Return the (x, y) coordinate for the center point of the cell that contains the specified text.  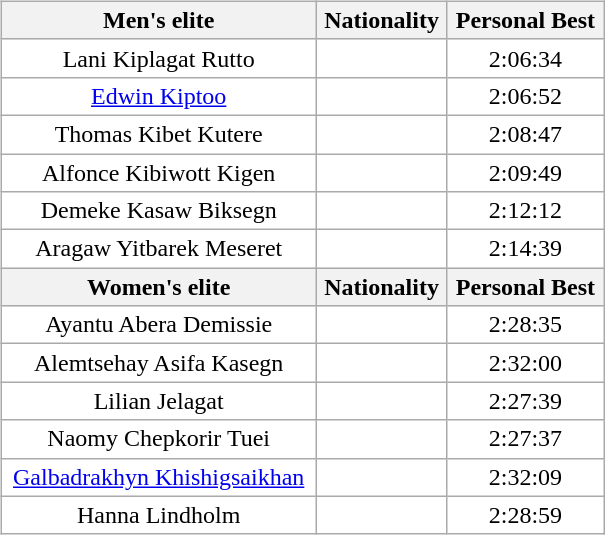
Ayantu Abera Demissie (158, 325)
2:09:49 (526, 173)
2:08:47 (526, 134)
2:27:39 (526, 401)
2:32:00 (526, 363)
2:06:34 (526, 58)
Men's elite (158, 20)
Alfonce Kibiwott Kigen (158, 173)
2:27:37 (526, 439)
Aragaw Yitbarek Meseret (158, 249)
Thomas Kibet Kutere (158, 134)
2:28:35 (526, 325)
Edwin Kiptoo (158, 96)
Women's elite (158, 287)
Naomy Chepkorir Tuei (158, 439)
Lilian Jelagat (158, 401)
2:12:12 (526, 211)
2:32:09 (526, 477)
2:06:52 (526, 96)
Lani Kiplagat Rutto (158, 58)
Hanna Lindholm (158, 515)
Galbadrakhyn Khishigsaikhan (158, 477)
2:28:59 (526, 515)
Demeke Kasaw Biksegn (158, 211)
2:14:39 (526, 249)
Alemtsehay Asifa Kasegn (158, 363)
